Extract the (X, Y) coordinate from the center of the cell holding the provided text.  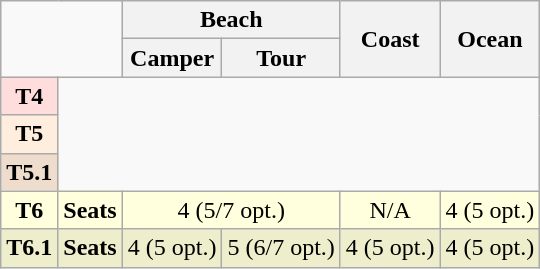
Coast (390, 39)
Beach (231, 20)
N/A (390, 210)
Camper (172, 58)
Ocean (490, 39)
T5 (30, 134)
5 (6/7 opt.) (281, 248)
Tour (281, 58)
4 (5/7 opt.) (231, 210)
T5.1 (30, 172)
T4 (30, 96)
T6 (30, 210)
T6.1 (30, 248)
